Provide the [x, y] coordinate of the cell's center where the given text is located.  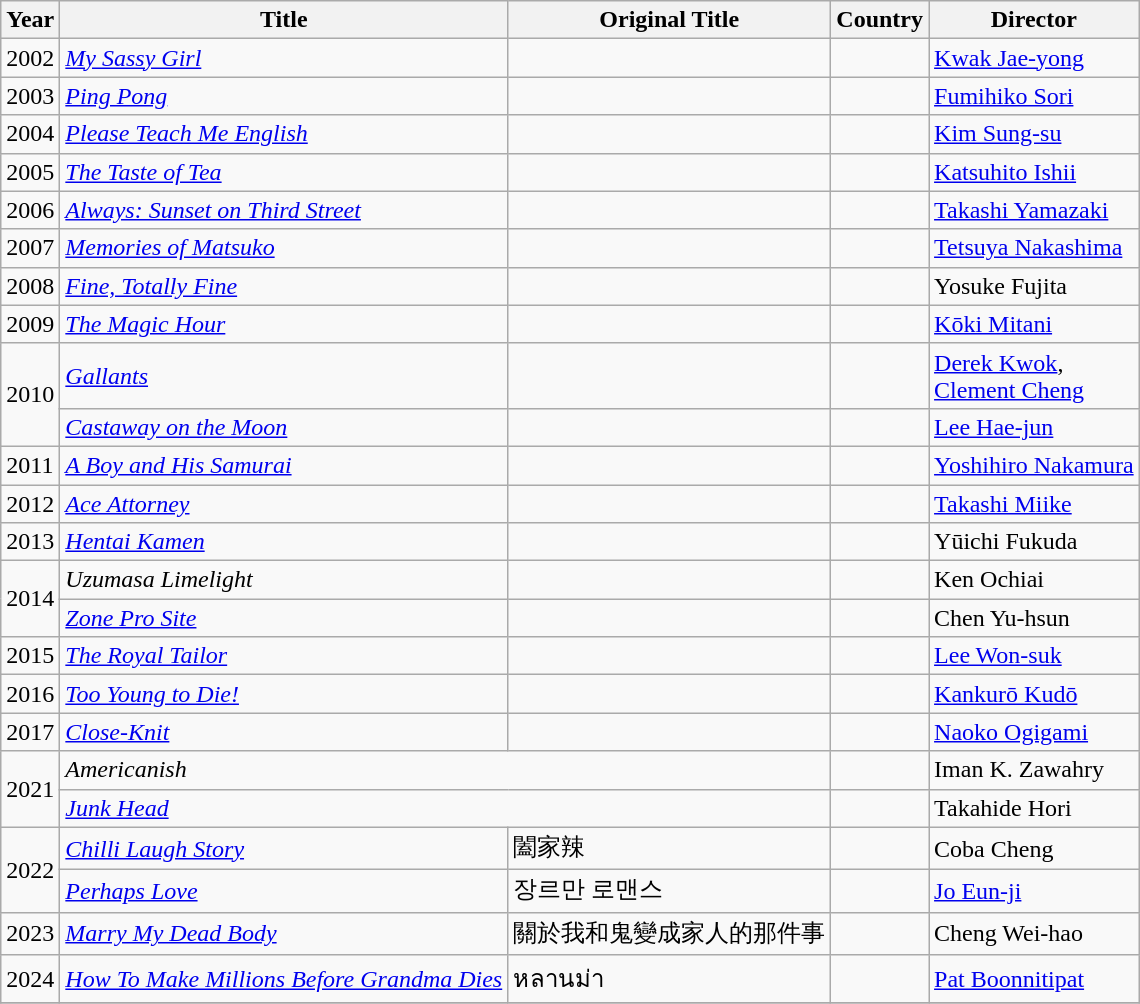
2008 [30, 286]
Pat Boonnitipat [1034, 980]
Director [1034, 20]
2024 [30, 980]
2012 [30, 503]
Memories of Matsuko [284, 248]
2021 [30, 789]
Kankurō Kudō [1034, 694]
Takashi Yamazaki [1034, 210]
Ace Attorney [284, 503]
Perhaps Love [284, 892]
Fumihiko Sori [1034, 96]
Fine, Totally Fine [284, 286]
2013 [30, 542]
Ken Ochiai [1034, 580]
Naoko Ogigami [1034, 732]
Country [880, 20]
2009 [30, 324]
Jo Eun-ji [1034, 892]
Please Teach Me English [284, 134]
Gallants [284, 376]
2017 [30, 732]
Tetsuya Nakashima [1034, 248]
Americanish [446, 770]
2005 [30, 172]
Yūichi Fukuda [1034, 542]
How To Make Millions Before Grandma Dies [284, 980]
Marry My Dead Body [284, 934]
Kōki Mitani [1034, 324]
Uzumasa Limelight [284, 580]
Always: Sunset on Third Street [284, 210]
2016 [30, 694]
Takahide Hori [1034, 808]
Title [284, 20]
Yosuke Fujita [1034, 286]
The Taste of Tea [284, 172]
Year [30, 20]
A Boy and His Samurai [284, 465]
Derek Kwok,Clement Cheng [1034, 376]
Close-Knit [284, 732]
Chen Yu-hsun [1034, 618]
Cheng Wei-hao [1034, 934]
Hentai Kamen [284, 542]
장르만 로맨스 [670, 892]
Chilli Laugh Story [284, 848]
闔家辣 [670, 848]
หลานม่า [670, 980]
Kim Sung-su [1034, 134]
2022 [30, 870]
The Royal Tailor [284, 656]
The Magic Hour [284, 324]
2002 [30, 58]
Kwak Jae-yong [1034, 58]
2006 [30, 210]
Iman K. Zawahry [1034, 770]
Too Young to Die! [284, 694]
2010 [30, 394]
2007 [30, 248]
2023 [30, 934]
關於我和鬼變成家人的那件事 [670, 934]
Yoshihiro Nakamura [1034, 465]
Lee Won-suk [1034, 656]
Castaway on the Moon [284, 427]
2004 [30, 134]
2014 [30, 599]
Katsuhito Ishii [1034, 172]
Original Title [670, 20]
Coba Cheng [1034, 848]
Ping Pong [284, 96]
My Sassy Girl [284, 58]
2003 [30, 96]
2011 [30, 465]
Junk Head [446, 808]
Takashi Miike [1034, 503]
Lee Hae-jun [1034, 427]
2015 [30, 656]
Zone Pro Site [284, 618]
